Pinpoint the cell where the given text exists, returning its [x, y] midpoint coordinate. 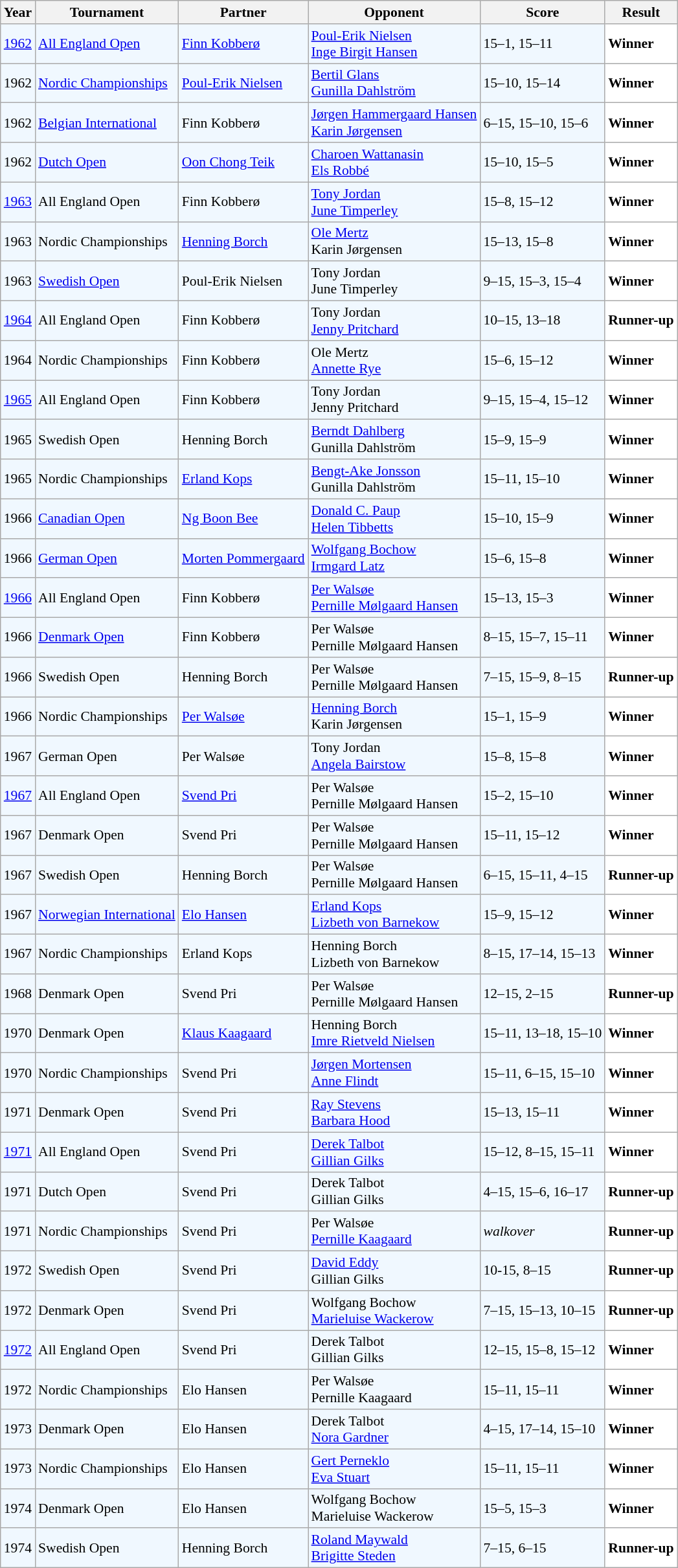
9–15, 15–4, 15–12 [543, 400]
15–11, 15–12 [543, 835]
Berndt Dahlberg Gunilla Dahlström [394, 439]
Canadian Open [107, 518]
Belgian International [107, 123]
Charoen Wattanasin Els Robbé [394, 162]
Tournament [107, 12]
4–15, 17–14, 15–10 [543, 1429]
15–8, 15–12 [543, 202]
Norwegian International [107, 915]
Jørgen Hammergaard Hansen Karin Jørgensen [394, 123]
Year [18, 12]
Ray Stevens Barbara Hood [394, 1113]
7–15, 6–15 [543, 1548]
David Eddy Gillian Gilks [394, 1271]
Roland Maywald Brigitte Steden [394, 1548]
15–11, 6–15, 15–10 [543, 1073]
4–15, 15–6, 16–17 [543, 1192]
15–9, 15–9 [543, 439]
Tony Jordan Angela Bairstow [394, 756]
9–15, 15–3, 15–4 [543, 281]
6–15, 15–11, 4–15 [543, 874]
7–15, 15–13, 10–15 [543, 1311]
Morten Pommergaard [243, 558]
12–15, 2–15 [543, 994]
Score [543, 12]
15–13, 15–11 [543, 1113]
Bertil Glans Gunilla Dahlström [394, 83]
Wolfgang Bochow Irmgard Latz [394, 558]
Oon Chong Teik [243, 162]
Ng Boon Bee [243, 518]
Opponent [394, 12]
15–10, 15–14 [543, 83]
Ole Mertz Annette Rye [394, 360]
7–15, 15–9, 8–15 [543, 677]
1968 [18, 994]
8–15, 17–14, 15–13 [543, 955]
15–13, 15–3 [543, 598]
Klaus Kaagaard [243, 1034]
Jørgen Mortensen Anne Flindt [394, 1073]
15–10, 15–5 [543, 162]
walkover [543, 1232]
15–8, 15–8 [543, 756]
15–12, 8–15, 15–11 [543, 1152]
Donald C. Paup Helen Tibbetts [394, 518]
15–1, 15–9 [543, 716]
15–13, 15–8 [543, 241]
10–15, 13–18 [543, 321]
15–9, 15–12 [543, 915]
Henning Borch Lizbeth von Barnekow [394, 955]
Derek Talbot Nora Gardner [394, 1429]
15–6, 15–12 [543, 360]
15–5, 15–3 [543, 1508]
15–11, 15–10 [543, 479]
Poul-Erik Nielsen Inge Birgit Hansen [394, 44]
8–15, 15–7, 15–11 [543, 637]
Erland Kops Lizbeth von Barnekow [394, 915]
Gert Perneklo Eva Stuart [394, 1469]
15–10, 15–9 [543, 518]
12–15, 15–8, 15–12 [543, 1350]
6–15, 15–10, 15–6 [543, 123]
Partner [243, 12]
15–6, 15–8 [543, 558]
Result [641, 12]
15–2, 15–10 [543, 795]
10-15, 8–15 [543, 1271]
Ole Mertz Karin Jørgensen [394, 241]
Bengt-Ake Jonsson Gunilla Dahlström [394, 479]
15–1, 15–11 [543, 44]
15–11, 13–18, 15–10 [543, 1034]
Henning Borch Karin Jørgensen [394, 716]
Henning Borch Imre Rietveld Nielsen [394, 1034]
